From the cell containing the given text, extract its center point as (X, Y) coordinate. 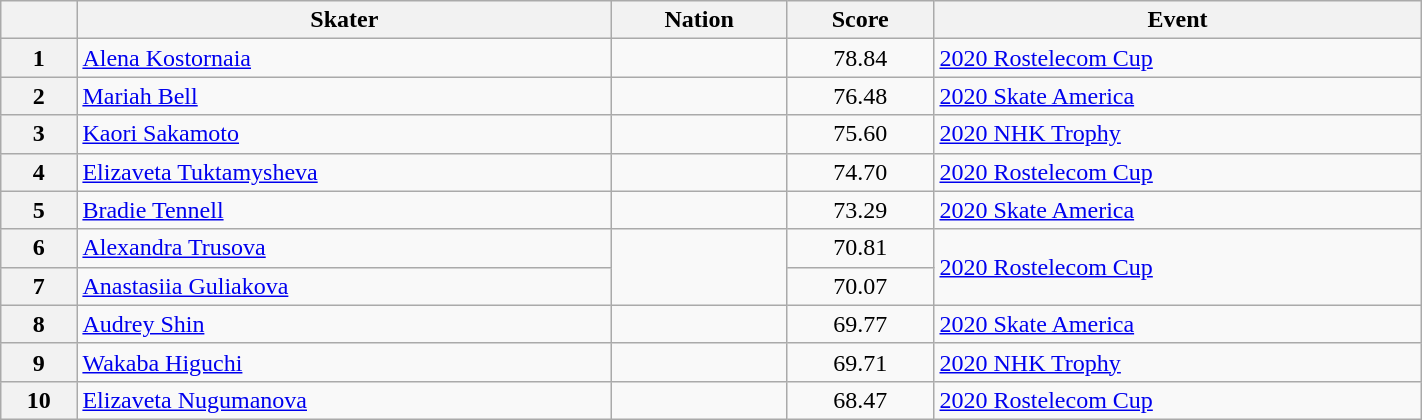
76.48 (860, 96)
5 (39, 210)
Anastasiia Guliakova (344, 286)
Score (860, 20)
Skater (344, 20)
Event (1178, 20)
Audrey Shin (344, 324)
69.77 (860, 324)
78.84 (860, 58)
74.70 (860, 172)
7 (39, 286)
Mariah Bell (344, 96)
70.07 (860, 286)
70.81 (860, 248)
8 (39, 324)
Kaori Sakamoto (344, 134)
6 (39, 248)
Nation (700, 20)
75.60 (860, 134)
10 (39, 400)
3 (39, 134)
73.29 (860, 210)
1 (39, 58)
4 (39, 172)
Alena Kostornaia (344, 58)
2 (39, 96)
69.71 (860, 362)
Alexandra Trusova (344, 248)
Wakaba Higuchi (344, 362)
Elizaveta Tuktamysheva (344, 172)
Bradie Tennell (344, 210)
68.47 (860, 400)
Elizaveta Nugumanova (344, 400)
9 (39, 362)
